Locate the cell with the specified text and output its [X, Y] center coordinate. 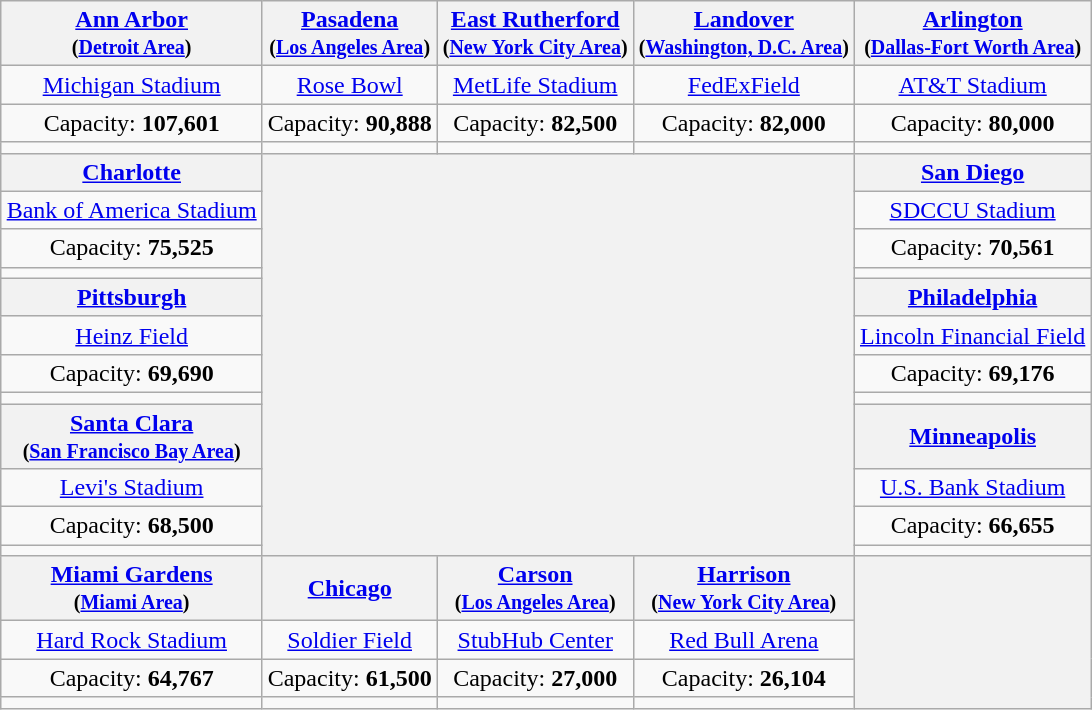
Capacity: 61,500 [350, 678]
Rose Bowl [350, 85]
Philadelphia [972, 297]
Capacity: 26,104 [744, 678]
Ann Arbor(Detroit Area) [132, 34]
Capacity: 27,000 [535, 678]
Harrison(New York City Area) [744, 588]
Chicago [350, 588]
Pasadena(Los Angeles Area) [350, 34]
Levi's Stadium [132, 488]
Bank of America Stadium [132, 210]
Minneapolis [972, 436]
Red Bull Arena [744, 640]
Capacity: 68,500 [132, 526]
Carson(Los Angeles Area) [535, 588]
Capacity: 64,767 [132, 678]
Santa Clara(San Francisco Bay Area) [132, 436]
Capacity: 90,888 [350, 123]
Lincoln Financial Field [972, 335]
Capacity: 80,000 [972, 123]
StubHub Center [535, 640]
Miami Gardens(Miami Area) [132, 588]
East Rutherford(New York City Area) [535, 34]
Capacity: 70,561 [972, 248]
Soldier Field [350, 640]
Capacity: 75,525 [132, 248]
MetLife Stadium [535, 85]
Heinz Field [132, 335]
FedExField [744, 85]
Capacity: 69,690 [132, 373]
Landover(Washington, D.C. Area) [744, 34]
Pittsburgh [132, 297]
Michigan Stadium [132, 85]
Capacity: 69,176 [972, 373]
Capacity: 82,500 [535, 123]
Capacity: 82,000 [744, 123]
Capacity: 66,655 [972, 526]
SDCCU Stadium [972, 210]
AT&T Stadium [972, 85]
Arlington(Dallas-Fort Worth Area) [972, 34]
Hard Rock Stadium [132, 640]
San Diego [972, 172]
Charlotte [132, 172]
U.S. Bank Stadium [972, 488]
Capacity: 107,601 [132, 123]
